From the cell containing the given text, extract its center point as (X, Y) coordinate. 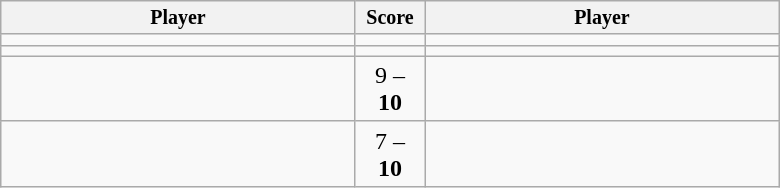
7 – 10 (390, 154)
Score (390, 18)
9 – 10 (390, 88)
